Scan for the cell matching the given text and deliver its (X, Y) coordinate at center. 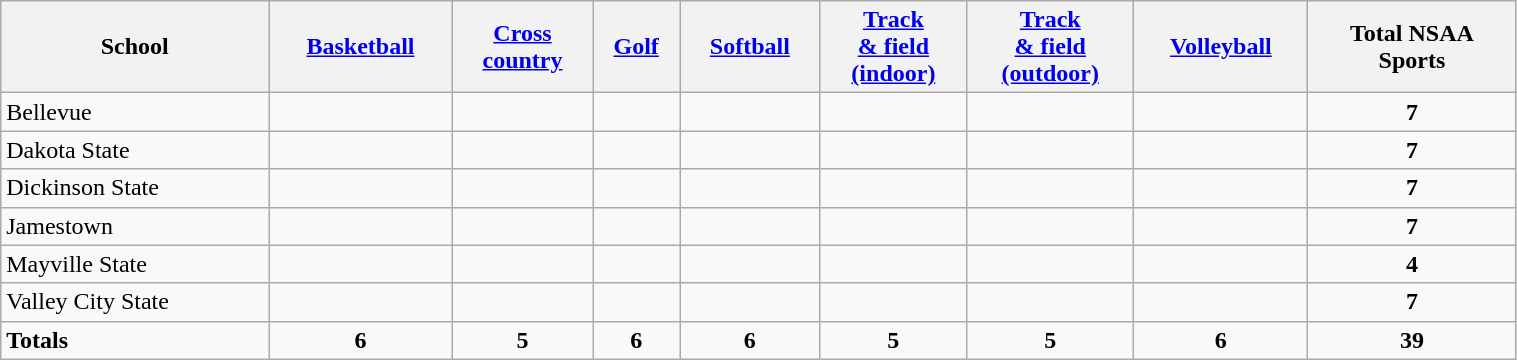
Dickinson State (135, 188)
Valley City State (135, 302)
Dakota State (135, 150)
Mayville State (135, 264)
Jamestown (135, 226)
Golf (636, 47)
Track& field(indoor) (894, 47)
Volleyball (1221, 47)
Basketball (361, 47)
Total NSAASports (1412, 47)
4 (1412, 264)
Bellevue (135, 112)
Softball (750, 47)
Track& field(outdoor) (1050, 47)
School (135, 47)
Totals (135, 340)
Crosscountry (522, 47)
39 (1412, 340)
